Output the (x, y) coordinate of the center of the cell containing the given text.  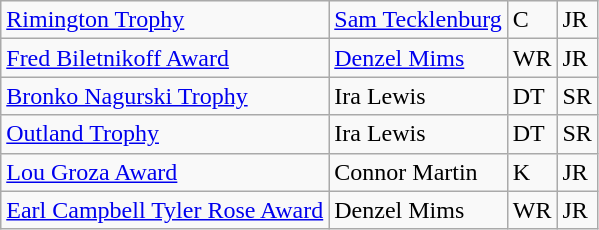
Outland Trophy (165, 134)
Lou Groza Award (165, 172)
C (532, 20)
Bronko Nagurski Trophy (165, 96)
K (532, 172)
Sam Tecklenburg (418, 20)
Connor Martin (418, 172)
Rimington Trophy (165, 20)
Fred Biletnikoff Award (165, 58)
Earl Campbell Tyler Rose Award (165, 210)
